Scan for the cell matching the given text and deliver its [x, y] coordinate at center. 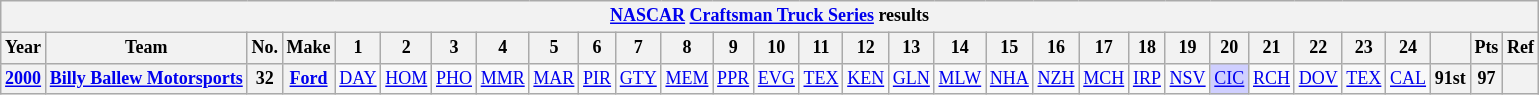
Pts [1486, 48]
Make [308, 48]
Ref [1521, 48]
13 [912, 48]
8 [687, 48]
4 [502, 48]
9 [734, 48]
Year [24, 48]
HOM [406, 78]
MLW [960, 78]
MMR [502, 78]
3 [454, 48]
12 [866, 48]
CIC [1230, 78]
RCH [1272, 78]
MEM [687, 78]
19 [1188, 48]
91st [1450, 78]
EVG [776, 78]
PHO [454, 78]
MAR [554, 78]
6 [598, 48]
32 [264, 78]
15 [1010, 48]
5 [554, 48]
2000 [24, 78]
20 [1230, 48]
KEN [866, 78]
Billy Ballew Motorsports [146, 78]
NSV [1188, 78]
1 [358, 48]
16 [1056, 48]
17 [1104, 48]
24 [1408, 48]
GLN [912, 78]
MCH [1104, 78]
11 [821, 48]
IRP [1148, 78]
DAY [358, 78]
18 [1148, 48]
NZH [1056, 78]
Team [146, 48]
PIR [598, 78]
21 [1272, 48]
NASCAR Craftsman Truck Series results [770, 16]
14 [960, 48]
PPR [734, 78]
Ford [308, 78]
10 [776, 48]
23 [1364, 48]
GTY [638, 78]
2 [406, 48]
97 [1486, 78]
No. [264, 48]
22 [1318, 48]
DOV [1318, 78]
CAL [1408, 78]
7 [638, 48]
NHA [1010, 78]
